Search for the cell housing the specified text and yield its [x, y] center coordinate. 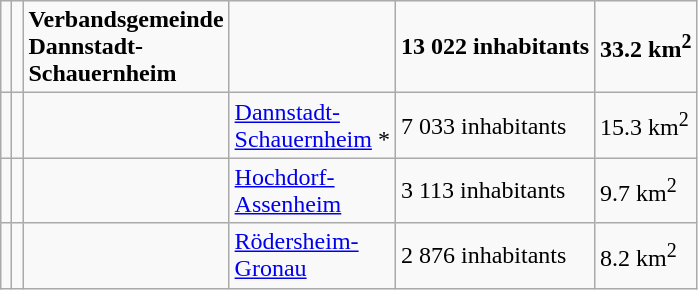
9.7 km2 [646, 190]
7 033 inhabitants [494, 126]
Dannstadt-Schauernheim * [312, 126]
15.3 km2 [646, 126]
3 113 inhabitants [494, 190]
33.2 km2 [646, 47]
Verbandsgemeinde Dannstadt-Schauernheim [126, 47]
Hochdorf-Assenheim [312, 190]
2 876 inhabitants [494, 256]
Rödersheim-Gronau [312, 256]
8.2 km2 [646, 256]
13 022 inhabitants [494, 47]
